Return (x, y) of the center of cell containing provided text 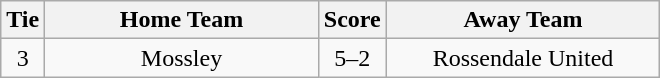
Rossendale United (523, 58)
Score (352, 20)
Tie (23, 20)
5–2 (352, 58)
Mossley (182, 58)
Home Team (182, 20)
Away Team (523, 20)
3 (23, 58)
